Identify which cell holds the provided text, then report its [X, Y] central coordinate. 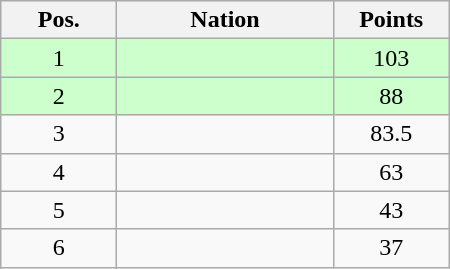
Points [391, 20]
4 [59, 172]
43 [391, 210]
1 [59, 58]
Pos. [59, 20]
3 [59, 134]
83.5 [391, 134]
Nation [225, 20]
6 [59, 248]
2 [59, 96]
103 [391, 58]
88 [391, 96]
5 [59, 210]
37 [391, 248]
63 [391, 172]
